Find where the given text appears and provide that cell's center as [x, y] coordinate. 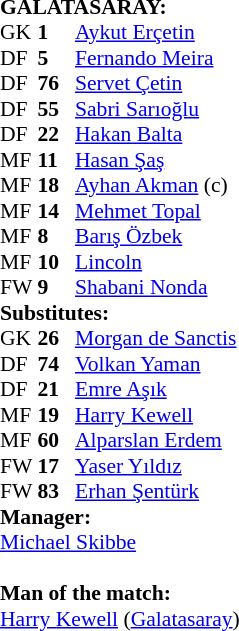
18 [57, 185]
10 [57, 262]
26 [57, 339]
83 [57, 491]
76 [57, 83]
9 [57, 287]
1 [57, 33]
11 [57, 160]
19 [57, 415]
74 [57, 364]
55 [57, 109]
17 [57, 466]
21 [57, 389]
14 [57, 211]
8 [57, 237]
5 [57, 58]
60 [57, 441]
22 [57, 135]
